Return (X, Y) of the center of cell containing provided text 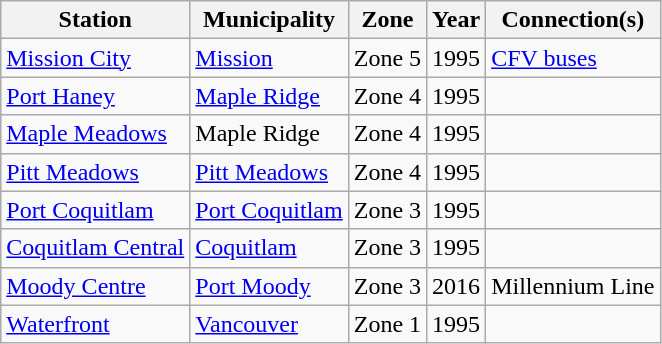
Municipality (269, 20)
Zone 1 (387, 324)
Maple Meadows (96, 134)
CFV buses (573, 58)
Zone (387, 20)
Vancouver (269, 324)
Zone 5 (387, 58)
Mission (269, 58)
Coquitlam (269, 248)
Mission City (96, 58)
Port Moody (269, 286)
Moody Centre (96, 286)
Connection(s) (573, 20)
Year (456, 20)
Coquitlam Central (96, 248)
Millennium Line (573, 286)
Port Haney (96, 96)
Station (96, 20)
Waterfront (96, 324)
2016 (456, 286)
